From the cell containing the given text, extract its center point as [X, Y] coordinate. 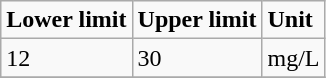
mg/L [294, 58]
Unit [294, 20]
30 [197, 58]
Lower limit [66, 20]
Upper limit [197, 20]
12 [66, 58]
